Capture the cell that displays the provided text and extract its (x, y) central coordinate. 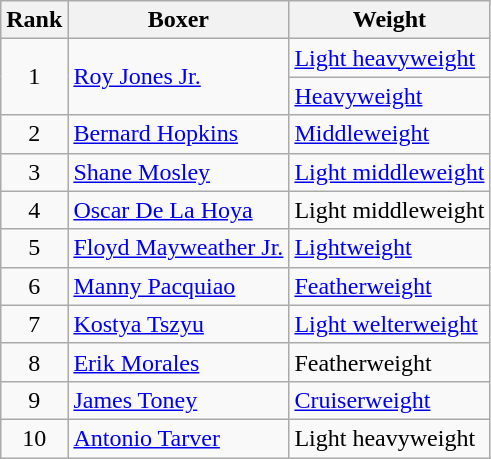
2 (34, 134)
Kostya Tszyu (178, 324)
Antonio Tarver (178, 438)
Shane Mosley (178, 172)
Rank (34, 20)
Weight (390, 20)
Bernard Hopkins (178, 134)
Heavyweight (390, 96)
Middleweight (390, 134)
Oscar De La Hoya (178, 210)
1 (34, 77)
10 (34, 438)
9 (34, 400)
Erik Morales (178, 362)
Cruiserweight (390, 400)
4 (34, 210)
6 (34, 286)
Roy Jones Jr. (178, 77)
Floyd Mayweather Jr. (178, 248)
7 (34, 324)
5 (34, 248)
Lightweight (390, 248)
James Toney (178, 400)
Manny Pacquiao (178, 286)
3 (34, 172)
8 (34, 362)
Boxer (178, 20)
Light welterweight (390, 324)
